Return the (x, y) coordinate for the center point of the cell that contains the specified text.  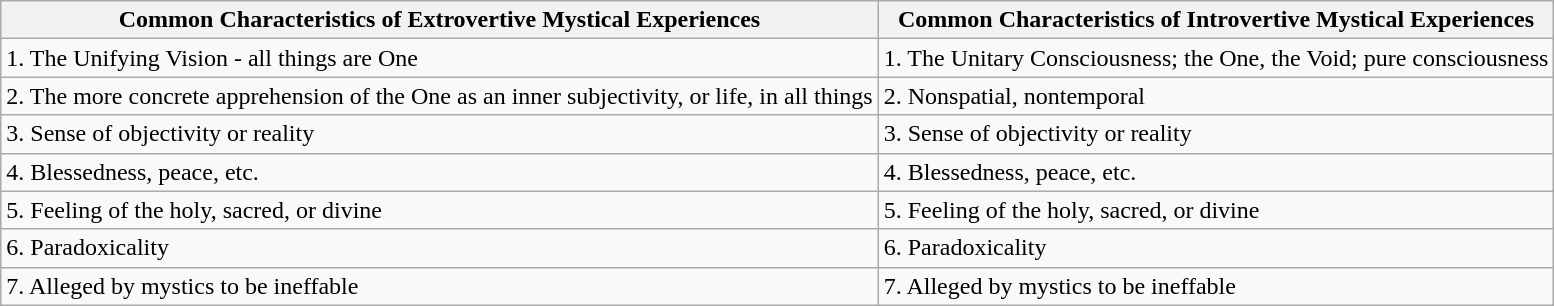
1. The Unitary Consciousness; the One, the Void; pure consciousness (1216, 58)
Common Characteristics of Extrovertive Mystical Experiences (440, 20)
Common Characteristics of Introvertive Mystical Experiences (1216, 20)
2. Nonspatial, nontemporal (1216, 96)
2. The more concrete apprehension of the One as an inner subjectivity, or life, in all things (440, 96)
1. The Unifying Vision - all things are One (440, 58)
